Capture the cell that displays the provided text and extract its [X, Y] central coordinate. 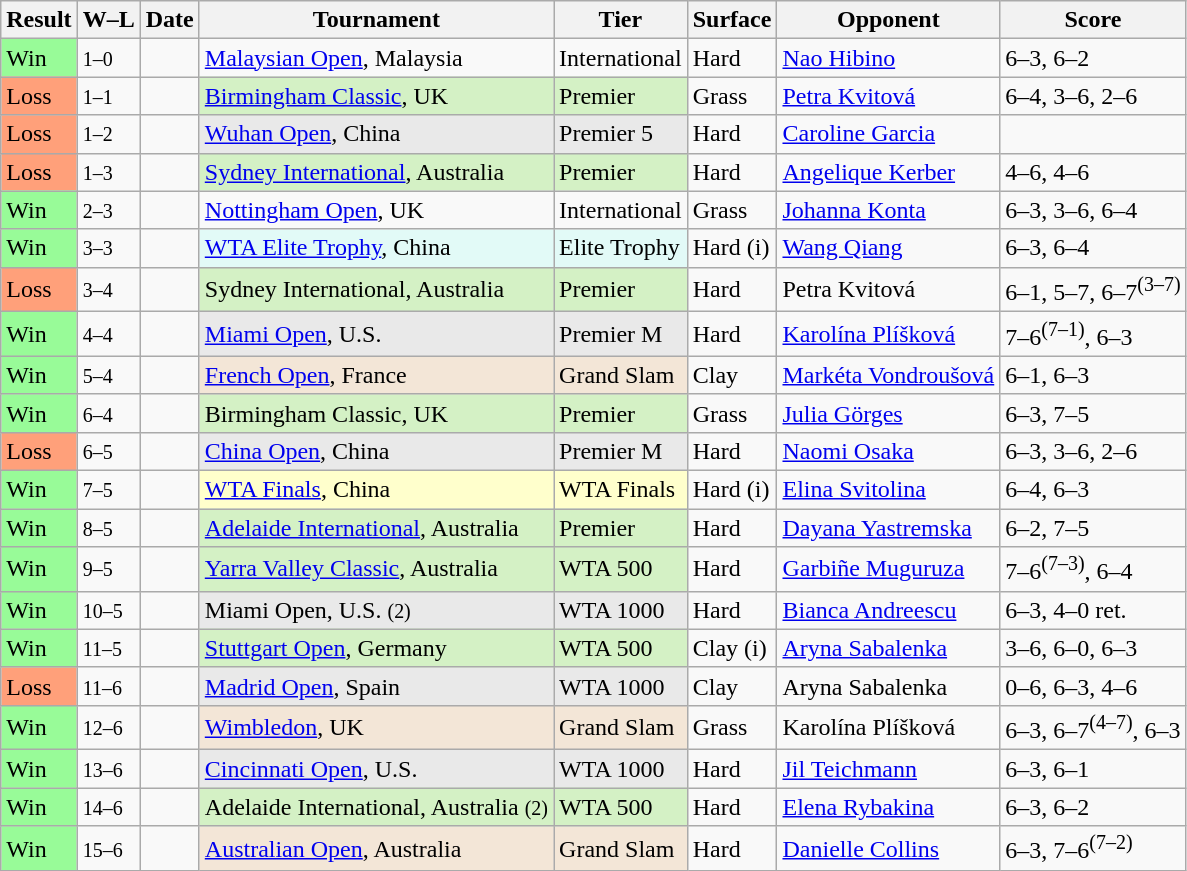
Miami Open, U.S. [376, 334]
0–6, 6–3, 4–6 [1093, 686]
Garbiñe Muguruza [888, 570]
Stuttgart Open, Germany [376, 648]
6–3, 6–1 [1093, 769]
Wimbledon, UK [376, 728]
Wang Qiang [888, 248]
Premier 5 [621, 134]
15–6 [108, 848]
6–3, 3–6, 6–4 [1093, 210]
6–5 [108, 451]
7–6(7–1), 6–3 [1093, 334]
Tier [621, 20]
Caroline Garcia [888, 134]
6–3, 4–0 ret. [1093, 610]
Markéta Vondroušová [888, 375]
Result [39, 20]
WTA Finals [621, 489]
6–2, 7–5 [1093, 528]
Tournament [376, 20]
10–5 [108, 610]
Date [170, 20]
11–6 [108, 686]
9–5 [108, 570]
1–3 [108, 172]
3–4 [108, 290]
6–4 [108, 413]
WTA Elite Trophy, China [376, 248]
6–3, 7–5 [1093, 413]
Nao Hibino [888, 58]
1–2 [108, 134]
Adelaide International, Australia (2) [376, 807]
Angelique Kerber [888, 172]
Nottingham Open, UK [376, 210]
6–3, 7–6(7–2) [1093, 848]
6–1, 6–3 [1093, 375]
Wuhan Open, China [376, 134]
WTA Finals, China [376, 489]
Danielle Collins [888, 848]
12–6 [108, 728]
Score [1093, 20]
Elina Svitolina [888, 489]
6–3, 6–4 [1093, 248]
Dayana Yastremska [888, 528]
Madrid Open, Spain [376, 686]
1–1 [108, 96]
Adelaide International, Australia [376, 528]
Opponent [888, 20]
6–1, 5–7, 6–7(3–7) [1093, 290]
6–4, 3–6, 2–6 [1093, 96]
6–3, 6–7(4–7), 6–3 [1093, 728]
Yarra Valley Classic, Australia [376, 570]
4–4 [108, 334]
3–6, 6–0, 6–3 [1093, 648]
Surface [732, 20]
Julia Görges [888, 413]
Clay (i) [732, 648]
Cincinnati Open, U.S. [376, 769]
1–0 [108, 58]
3–3 [108, 248]
French Open, France [376, 375]
Australian Open, Australia [376, 848]
Malaysian Open, Malaysia [376, 58]
Naomi Osaka [888, 451]
11–5 [108, 648]
Miami Open, U.S. (2) [376, 610]
6–4, 6–3 [1093, 489]
7–6(7–3), 6–4 [1093, 570]
8–5 [108, 528]
7–5 [108, 489]
W–L [108, 20]
Jil Teichmann [888, 769]
13–6 [108, 769]
2–3 [108, 210]
6–3, 3–6, 2–6 [1093, 451]
5–4 [108, 375]
Elena Rybakina [888, 807]
Johanna Konta [888, 210]
Bianca Andreescu [888, 610]
China Open, China [376, 451]
Elite Trophy [621, 248]
4–6, 4–6 [1093, 172]
14–6 [108, 807]
